Output the [X, Y] coordinate of the center of the cell containing the given text.  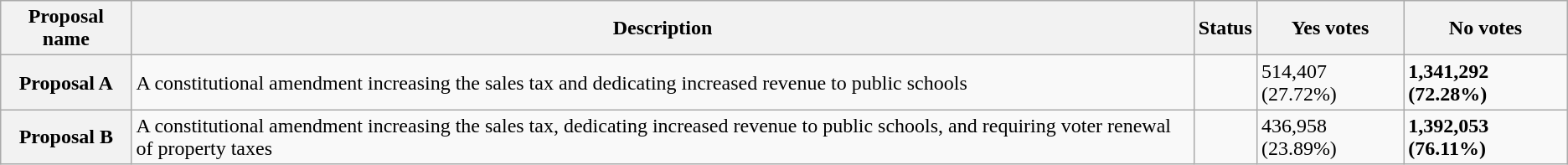
514,407 (27.72%) [1330, 82]
1,392,053 (76.11%) [1486, 137]
Proposal B [66, 137]
Yes votes [1330, 28]
436,958 (23.89%) [1330, 137]
Proposal A [66, 82]
Proposal name [66, 28]
Status [1225, 28]
A constitutional amendment increasing the sales tax and dedicating increased revenue to public schools [663, 82]
No votes [1486, 28]
Description [663, 28]
A constitutional amendment increasing the sales tax, dedicating increased revenue to public schools, and requiring voter renewal of property taxes [663, 137]
1,341,292 (72.28%) [1486, 82]
